From the cell containing the given text, extract its center point as [X, Y] coordinate. 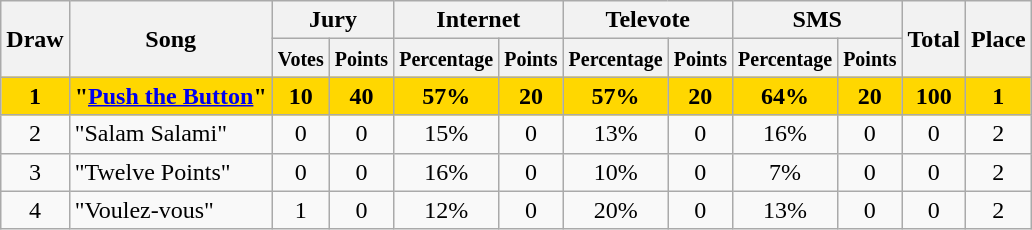
100 [934, 96]
Televote [648, 20]
15% [446, 134]
Jury [332, 20]
"Twelve Points" [170, 172]
10 [300, 96]
"Voulez-vous" [170, 210]
Place [999, 39]
Internet [478, 20]
4 [35, 210]
SMS [818, 20]
Song [170, 39]
64% [786, 96]
Draw [35, 39]
"Push the Button" [170, 96]
40 [361, 96]
Total [934, 39]
10% [616, 172]
3 [35, 172]
Votes [300, 58]
20% [616, 210]
12% [446, 210]
7% [786, 172]
"Salam Salami" [170, 134]
